Detect which cell encompasses the target text, then output its [x, y] center coordinate. 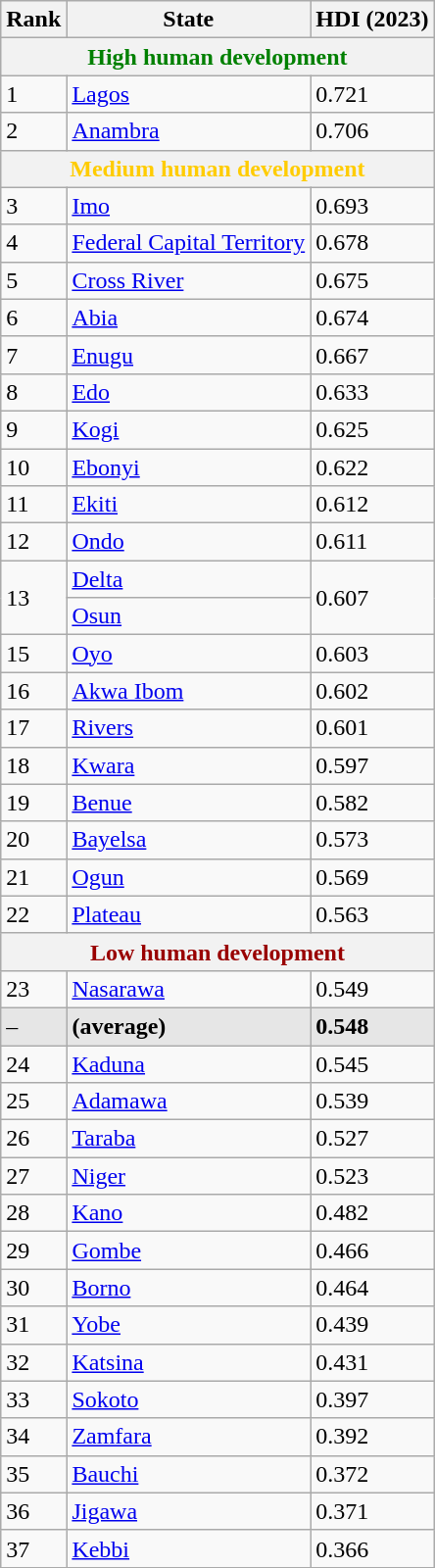
Nasarawa [188, 989]
0.482 [372, 1213]
– [33, 1026]
13 [33, 598]
Lagos [188, 94]
0.563 [372, 914]
0.633 [372, 392]
30 [33, 1288]
4 [33, 243]
State [188, 20]
20 [33, 840]
Borno [188, 1288]
0.545 [372, 1063]
0.464 [372, 1288]
22 [33, 914]
15 [33, 654]
34 [33, 1437]
37 [33, 1548]
0.611 [372, 542]
0.439 [372, 1325]
0.622 [372, 467]
Ebonyi [188, 467]
0.372 [372, 1474]
Enugu [188, 355]
0.721 [372, 94]
0.706 [372, 131]
0.607 [372, 598]
0.527 [372, 1139]
0.675 [372, 280]
0.466 [372, 1250]
21 [33, 877]
23 [33, 989]
9 [33, 429]
0.693 [372, 206]
Benue [188, 803]
10 [33, 467]
17 [33, 728]
Cross River [188, 280]
18 [33, 765]
Oyo [188, 654]
25 [33, 1102]
0.597 [372, 765]
0.549 [372, 989]
Kebbi [188, 1548]
Osun [188, 616]
Federal Capital Territory [188, 243]
Delta [188, 579]
Ekiti [188, 505]
29 [33, 1250]
0.573 [372, 840]
0.548 [372, 1026]
Ogun [188, 877]
5 [33, 280]
Plateau [188, 914]
Zamfara [188, 1437]
Katsina [188, 1362]
0.569 [372, 877]
36 [33, 1511]
16 [33, 691]
Low human development [217, 952]
6 [33, 318]
2 [33, 131]
Anambra [188, 131]
0.678 [372, 243]
0.601 [372, 728]
3 [33, 206]
0.667 [372, 355]
27 [33, 1176]
0.523 [372, 1176]
Kwara [188, 765]
Kogi [188, 429]
Akwa Ibom [188, 691]
Rivers [188, 728]
0.625 [372, 429]
0.603 [372, 654]
0.397 [372, 1399]
Imo [188, 206]
(average) [188, 1026]
Adamawa [188, 1102]
12 [33, 542]
Gombe [188, 1250]
35 [33, 1474]
32 [33, 1362]
0.539 [372, 1102]
31 [33, 1325]
Yobe [188, 1325]
Bauchi [188, 1474]
1 [33, 94]
28 [33, 1213]
Rank [33, 20]
0.366 [372, 1548]
Taraba [188, 1139]
7 [33, 355]
Kano [188, 1213]
Kaduna [188, 1063]
Bayelsa [188, 840]
0.582 [372, 803]
11 [33, 505]
HDI (2023) [372, 20]
26 [33, 1139]
0.392 [372, 1437]
Sokoto [188, 1399]
0.431 [372, 1362]
0.602 [372, 691]
0.674 [372, 318]
Ondo [188, 542]
19 [33, 803]
Jigawa [188, 1511]
Medium human development [217, 169]
Edo [188, 392]
8 [33, 392]
High human development [217, 57]
33 [33, 1399]
24 [33, 1063]
0.371 [372, 1511]
Abia [188, 318]
0.612 [372, 505]
Niger [188, 1176]
